Locate the cell with the specified text and output its [x, y] center coordinate. 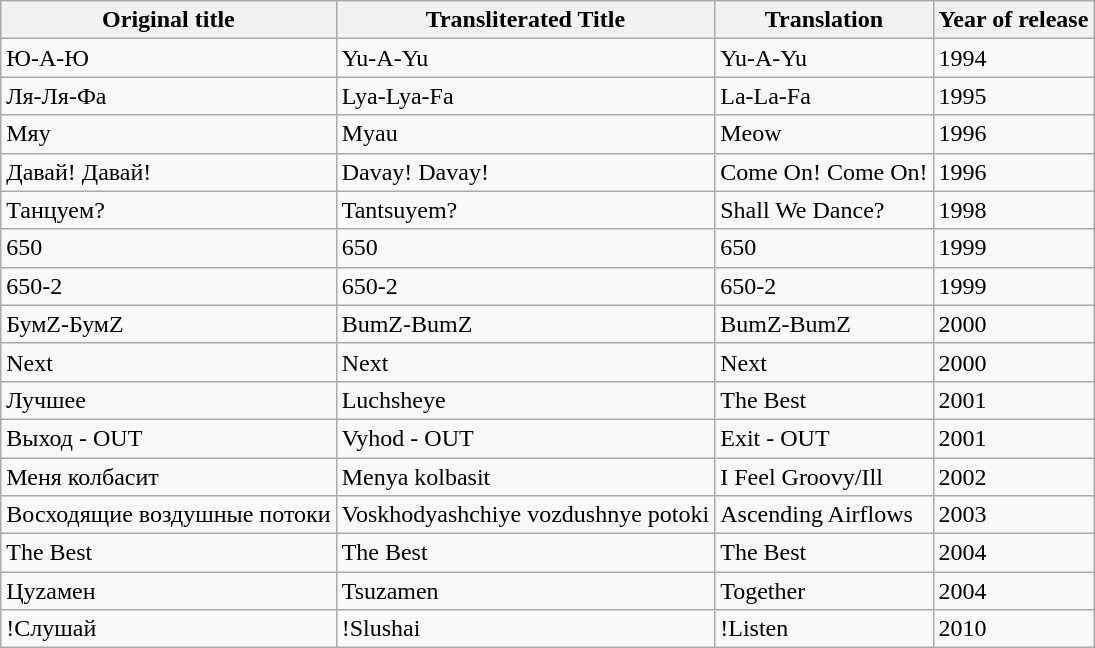
Myau [526, 134]
Lya-Lya-Fa [526, 96]
Come On! Come On! [824, 172]
Translation [824, 20]
Ля-Ля-Фа [168, 96]
!Slushai [526, 629]
Year of release [1014, 20]
!Слушай [168, 629]
1995 [1014, 96]
Ascending Airflows [824, 515]
La-La-Fa [824, 96]
Luchsheye [526, 400]
Давай! Давай! [168, 172]
Together [824, 591]
Vyhod - OUT [526, 438]
Выход - OUT [168, 438]
Voskhodyashchiye vozdushnye potoki [526, 515]
2010 [1014, 629]
Лучшее [168, 400]
Tantsuyem? [526, 210]
Shall We Dance? [824, 210]
Original title [168, 20]
Меня колбасит [168, 477]
1998 [1014, 210]
1994 [1014, 58]
Цyzамен [168, 591]
Мяу [168, 134]
Ю-А-Ю [168, 58]
Menya kolbasit [526, 477]
I Feel Groovy/Ill [824, 477]
2002 [1014, 477]
Восходящие воздушные потоки [168, 515]
Tsuzamen [526, 591]
Exit - OUT [824, 438]
Meow [824, 134]
!Listen [824, 629]
2003 [1014, 515]
Transliterated Title [526, 20]
БумZ-БумZ [168, 324]
Davay! Davay! [526, 172]
Танцуем? [168, 210]
